Scan for the cell matching the given text and deliver its (x, y) coordinate at center. 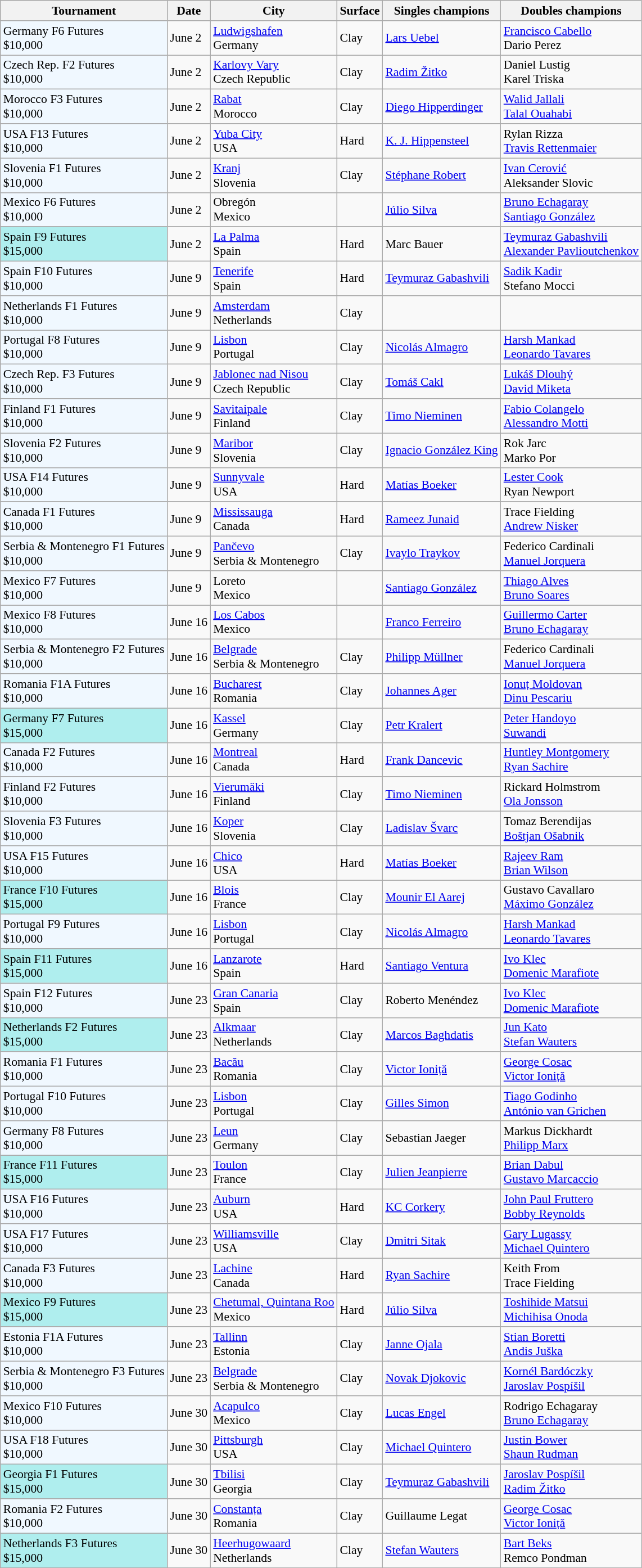
Netherlands F3 Futures$15,000 (84, 1550)
Francisco Cabello Dario Perez (571, 38)
Huntley Montgomery Ryan Sachire (571, 759)
France F10 Futures$15,000 (84, 898)
VierumäkiFinland (273, 794)
Bruno Echagaray Santiago González (571, 209)
ObregónMexico (273, 209)
Slovenia F1 Futures$10,000 (84, 175)
Slovenia F2 Futures$10,000 (84, 450)
John Paul Fruttero Bobby Reynolds (571, 1207)
USA F18 Futures$10,000 (84, 1448)
SunnyvaleUSA (273, 485)
Mexico F6 Futures$10,000 (84, 209)
Chetumal, Quintana RooMexico (273, 1309)
Romania F1A Futures$10,000 (84, 691)
Los CabosMexico (273, 622)
USA F13 Futures$10,000 (84, 141)
MariborSlovenia (273, 450)
MississaugaCanada (273, 520)
Canada F1 Futures$10,000 (84, 520)
Julien Jeanpierre (441, 1172)
Justin Bower Shaun Rudman (571, 1448)
Spain F12 Futures$10,000 (84, 1000)
City (273, 11)
KasselGermany (273, 726)
AmsterdamNetherlands (273, 313)
Spain F11 Futures$15,000 (84, 966)
Romania F1 Futures$10,000 (84, 1070)
USA F14 Futures$10,000 (84, 485)
Sadik Kadir Stefano Mocci (571, 279)
Surface (360, 11)
Czech Rep. F2 Futures$10,000 (84, 72)
Ladislav Švarc (441, 829)
KC Corkery (441, 1207)
Johannes Ager (441, 691)
Ionuț Moldovan Dinu Pescariu (571, 691)
USA F17 Futures$10,000 (84, 1241)
Gilles Simon (441, 1103)
Marc Bauer (441, 244)
Portugal F10 Futures$10,000 (84, 1103)
Kornél Bardóczky Jaroslav Pospíšil (571, 1379)
RabatMorocco (273, 107)
Dmitri Sitak (441, 1241)
KranjSlovenia (273, 175)
Finland F1 Futures$10,000 (84, 416)
Gran CanariaSpain (273, 1000)
Tomaz Berendijas Boštjan Ošabnik (571, 829)
Rajeev Ram Brian Wilson (571, 863)
Thiago Alves Bruno Soares (571, 588)
Jun Kato Stefan Wauters (571, 1035)
Gustavo Cavallaro Máximo González (571, 898)
ChicoUSA (273, 863)
Rickard Holmstrom Ola Jonsson (571, 794)
Fabio Colangelo Alessandro Motti (571, 416)
PittsburghUSA (273, 1448)
Stéphane Robert (441, 175)
Michael Quintero (441, 1448)
Serbia & Montenegro F1 Futures$10,000 (84, 553)
Brian Dabul Gustavo Marcaccio (571, 1172)
Trace Fielding Andrew Nisker (571, 520)
Walid Jallali Talal Ouahabi (571, 107)
Santiago González (441, 588)
Jablonec nad NisouCzech Republic (273, 381)
Mexico F7 Futures$10,000 (84, 588)
Gary Lugassy Michael Quintero (571, 1241)
Tiago Godinho António van Grichen (571, 1103)
Lukáš Dlouhý David Miketa (571, 381)
Sebastian Jaeger (441, 1138)
LeunGermany (273, 1138)
Philipp Müllner (441, 657)
TbilisiGeorgia (273, 1481)
Date (189, 11)
KoperSlovenia (273, 829)
Ivan Cerović Aleksander Slovic (571, 175)
ConstanțaRomania (273, 1516)
LachineCanada (273, 1276)
Slovenia F3 Futures$10,000 (84, 829)
TenerifeSpain (273, 279)
Czech Rep. F3 Futures$10,000 (84, 381)
Daniel Lustig Karel Triska (571, 72)
USA F15 Futures$10,000 (84, 863)
Guillaume Legat (441, 1516)
Stefan Wauters (441, 1550)
Mexico F10 Futures$10,000 (84, 1413)
Rylan Rizza Travis Rettenmaier (571, 141)
Canada F3 Futures$10,000 (84, 1276)
Marcos Baghdatis (441, 1035)
Mexico F8 Futures$10,000 (84, 622)
Yuba CityUSA (273, 141)
Lucas Engel (441, 1413)
Stian Boretti Andis Juška (571, 1344)
AuburnUSA (273, 1207)
AcapulcoMexico (273, 1413)
Mexico F9 Futures$15,000 (84, 1309)
La PalmaSpain (273, 244)
Romania F2 Futures$10,000 (84, 1516)
TallinnEstonia (273, 1344)
Roberto Menéndez (441, 1000)
BloisFrance (273, 898)
Guillermo Carter Bruno Echagaray (571, 622)
Tomáš Cakl (441, 381)
Lester Cook Ryan Newport (571, 485)
France F11 Futures$15,000 (84, 1172)
Spain F9 Futures$15,000 (84, 244)
Georgia F1 Futures$15,000 (84, 1481)
HeerhugowaardNetherlands (273, 1550)
Estonia F1A Futures$10,000 (84, 1344)
Janne Ojala (441, 1344)
Diego Hipperdinger (441, 107)
SavitaipaleFinland (273, 416)
Victor Ioniță (441, 1070)
Franco Ferreiro (441, 622)
Bart Beks Remco Pondman (571, 1550)
Finland F2 Futures$10,000 (84, 794)
Portugal F8 Futures$10,000 (84, 348)
Ryan Sachire (441, 1276)
ToulonFrance (273, 1172)
Morocco F3 Futures$10,000 (84, 107)
Rok Jarc Marko Por (571, 450)
Netherlands F2 Futures$15,000 (84, 1035)
USA F16 Futures$10,000 (84, 1207)
Markus Dickhardt Philipp Marx (571, 1138)
Germany F7 Futures$15,000 (84, 726)
Keith From Trace Fielding (571, 1276)
Spain F10 Futures$10,000 (84, 279)
Ivaylo Traykov (441, 553)
Singles champions (441, 11)
K. J. Hippensteel (441, 141)
Radim Žitko (441, 72)
Serbia & Montenegro F3 Futures$10,000 (84, 1379)
LudwigshafenGermany (273, 38)
LanzaroteSpain (273, 966)
Doubles champions (571, 11)
Serbia & Montenegro F2 Futures$10,000 (84, 657)
Canada F2 Futures$10,000 (84, 759)
Peter Handoyo Suwandi (571, 726)
PančevoSerbia & Montenegro (273, 553)
Netherlands F1 Futures$10,000 (84, 313)
Petr Kralert (441, 726)
Teymuraz Gabashvili Alexander Pavlioutchenkov (571, 244)
Toshihide Matsui Michihisa Onoda (571, 1309)
Lars Uebel (441, 38)
Tournament (84, 11)
Mounir El Aarej (441, 898)
AlkmaarNetherlands (273, 1035)
Santiago Ventura (441, 966)
BacăuRomania (273, 1070)
Portugal F9 Futures$10,000 (84, 931)
BucharestRomania (273, 691)
Frank Dancevic (441, 759)
Germany F8 Futures$10,000 (84, 1138)
LoretoMexico (273, 588)
Rodrigo Echagaray Bruno Echagaray (571, 1413)
Karlovy VaryCzech Republic (273, 72)
Germany F6 Futures$10,000 (84, 38)
MontrealCanada (273, 759)
Ignacio González King (441, 450)
Rameez Junaid (441, 520)
Jaroslav Pospíšil Radim Žitko (571, 1481)
Novak Djokovic (441, 1379)
WilliamsvilleUSA (273, 1241)
